Determine the [X, Y] coordinate at the center of the cell enclosing the given text.  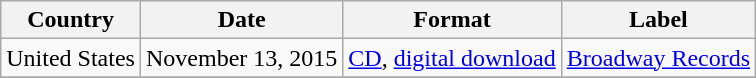
Country [71, 20]
Format [452, 20]
CD, digital download [452, 58]
November 13, 2015 [241, 58]
Broadway Records [658, 58]
Date [241, 20]
United States [71, 58]
Label [658, 20]
